Extract the [x, y] coordinate from the center of the cell holding the provided text.  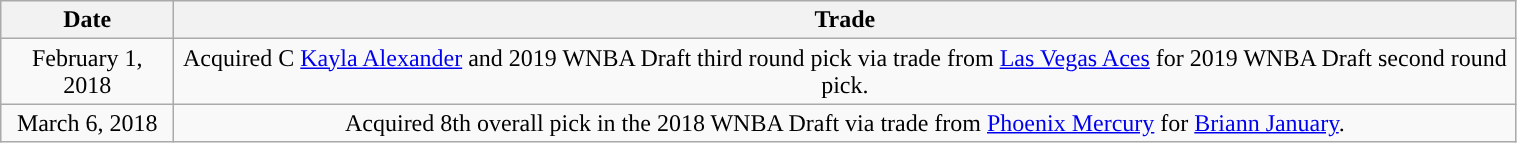
Date [88, 20]
Acquired C Kayla Alexander and 2019 WNBA Draft third round pick via trade from Las Vegas Aces for 2019 WNBA Draft second round pick. [845, 72]
February 1, 2018 [88, 72]
March 6, 2018 [88, 123]
Trade [845, 20]
Acquired 8th overall pick in the 2018 WNBA Draft via trade from Phoenix Mercury for Briann January. [845, 123]
